Find where the given text appears and provide that cell's center as (x, y) coordinate. 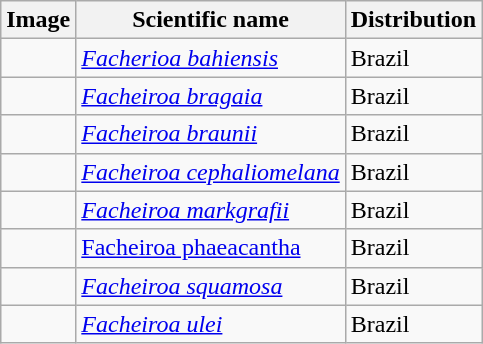
Distribution (413, 20)
Facheiroa phaeacantha (210, 248)
Scientific name (210, 20)
Image (38, 20)
Facheiroa markgrafii (210, 210)
Facheiroa braunii (210, 134)
Facheiroa squamosa (210, 286)
Facheiroa bragaia (210, 96)
Facheiroa cephaliomelana (210, 172)
Facherioa bahiensis (210, 58)
Facheiroa ulei (210, 324)
